Scan for the cell matching the given text and deliver its (X, Y) coordinate at center. 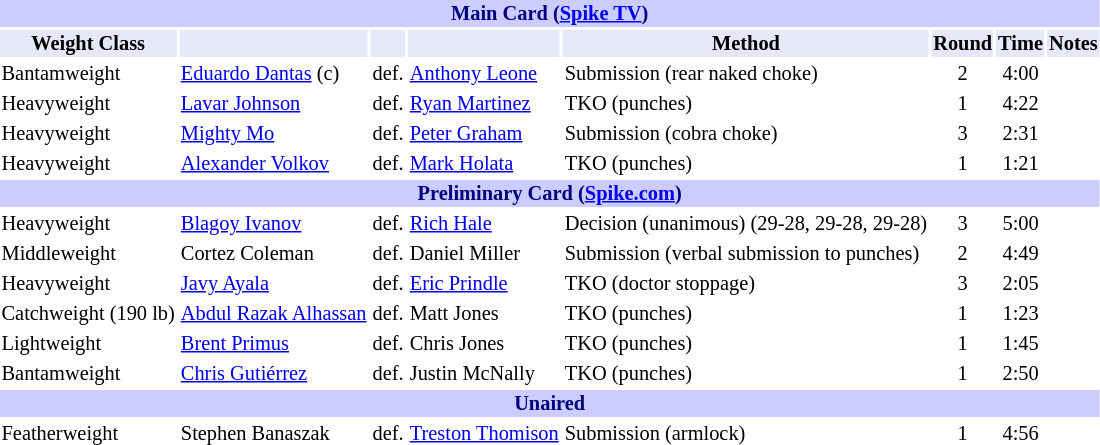
Middleweight (88, 254)
Lavar Johnson (274, 104)
Chris Gutiérrez (274, 374)
Justin McNally (484, 374)
Lightweight (88, 344)
Eric Prindle (484, 284)
Unaired (550, 404)
Notes (1074, 44)
Time (1021, 44)
2:31 (1021, 134)
Javy Ayala (274, 284)
4:00 (1021, 74)
Submission (verbal submission to punches) (746, 254)
Abdul Razak Alhassan (274, 314)
4:22 (1021, 104)
Cortez Coleman (274, 254)
4:49 (1021, 254)
Rich Hale (484, 224)
Peter Graham (484, 134)
Ryan Martinez (484, 104)
Matt Jones (484, 314)
Catchweight (190 lb) (88, 314)
Brent Primus (274, 344)
Method (746, 44)
Blagoy Ivanov (274, 224)
Anthony Leone (484, 74)
Submission (rear naked choke) (746, 74)
2:05 (1021, 284)
Eduardo Dantas (c) (274, 74)
Mark Holata (484, 164)
Chris Jones (484, 344)
Mighty Mo (274, 134)
Round (963, 44)
5:00 (1021, 224)
1:23 (1021, 314)
Weight Class (88, 44)
Alexander Volkov (274, 164)
2:50 (1021, 374)
Submission (cobra choke) (746, 134)
1:21 (1021, 164)
1:45 (1021, 344)
Daniel Miller (484, 254)
Main Card (Spike TV) (550, 14)
TKO (doctor stoppage) (746, 284)
Preliminary Card (Spike.com) (550, 194)
Decision (unanimous) (29-28, 29-28, 29-28) (746, 224)
